Extract the [X, Y] coordinate from the center of the cell holding the provided text.  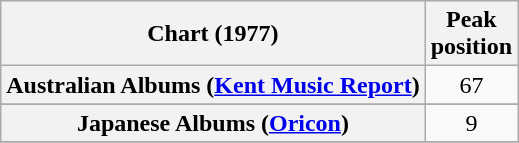
Australian Albums (Kent Music Report) [213, 85]
Chart (1977) [213, 34]
9 [471, 123]
Japanese Albums (Oricon) [213, 123]
67 [471, 85]
Peakposition [471, 34]
